Return [x, y] of the center of cell containing provided text 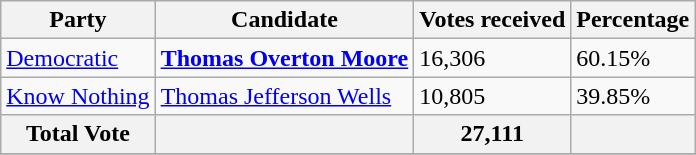
Total Vote [78, 134]
27,111 [492, 134]
Democratic [78, 58]
Thomas Overton Moore [284, 58]
60.15% [633, 58]
Votes received [492, 20]
10,805 [492, 96]
Party [78, 20]
Candidate [284, 20]
Percentage [633, 20]
Know Nothing [78, 96]
39.85% [633, 96]
16,306 [492, 58]
Thomas Jefferson Wells [284, 96]
